Return [x, y] of the center of cell containing provided text 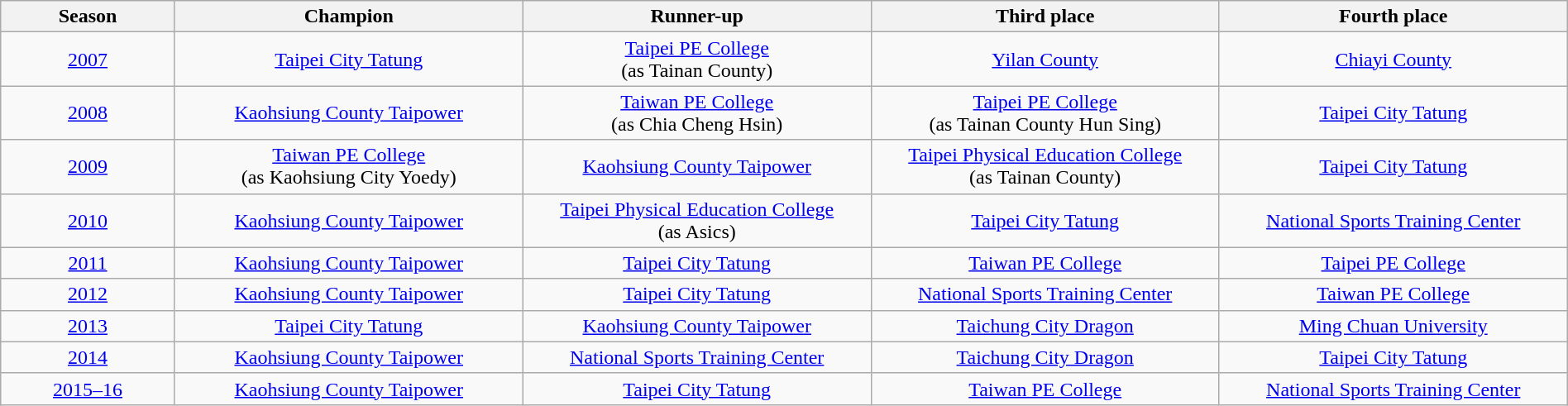
2013 [88, 326]
2008 [88, 112]
Taiwan PE College(as Kaohsiung City Yoedy) [349, 167]
2014 [88, 357]
Third place [1045, 17]
Taipei Physical Education College(as Tainan County) [1045, 167]
Ming Chuan University [1393, 326]
Yilan County [1045, 60]
2012 [88, 294]
2009 [88, 167]
2007 [88, 60]
Runner-up [696, 17]
Taiwan PE College(as Chia Cheng Hsin) [696, 112]
Taipei PE College(as Tainan County) [696, 60]
Taipei PE College(as Tainan County Hun Sing) [1045, 112]
2010 [88, 220]
Fourth place [1393, 17]
Champion [349, 17]
Taipei PE College [1393, 263]
2011 [88, 263]
Taipei Physical Education College (as Asics) [696, 220]
Season [88, 17]
2015–16 [88, 389]
Chiayi County [1393, 60]
